Extract the [X, Y] coordinate from the center of the cell holding the provided text.  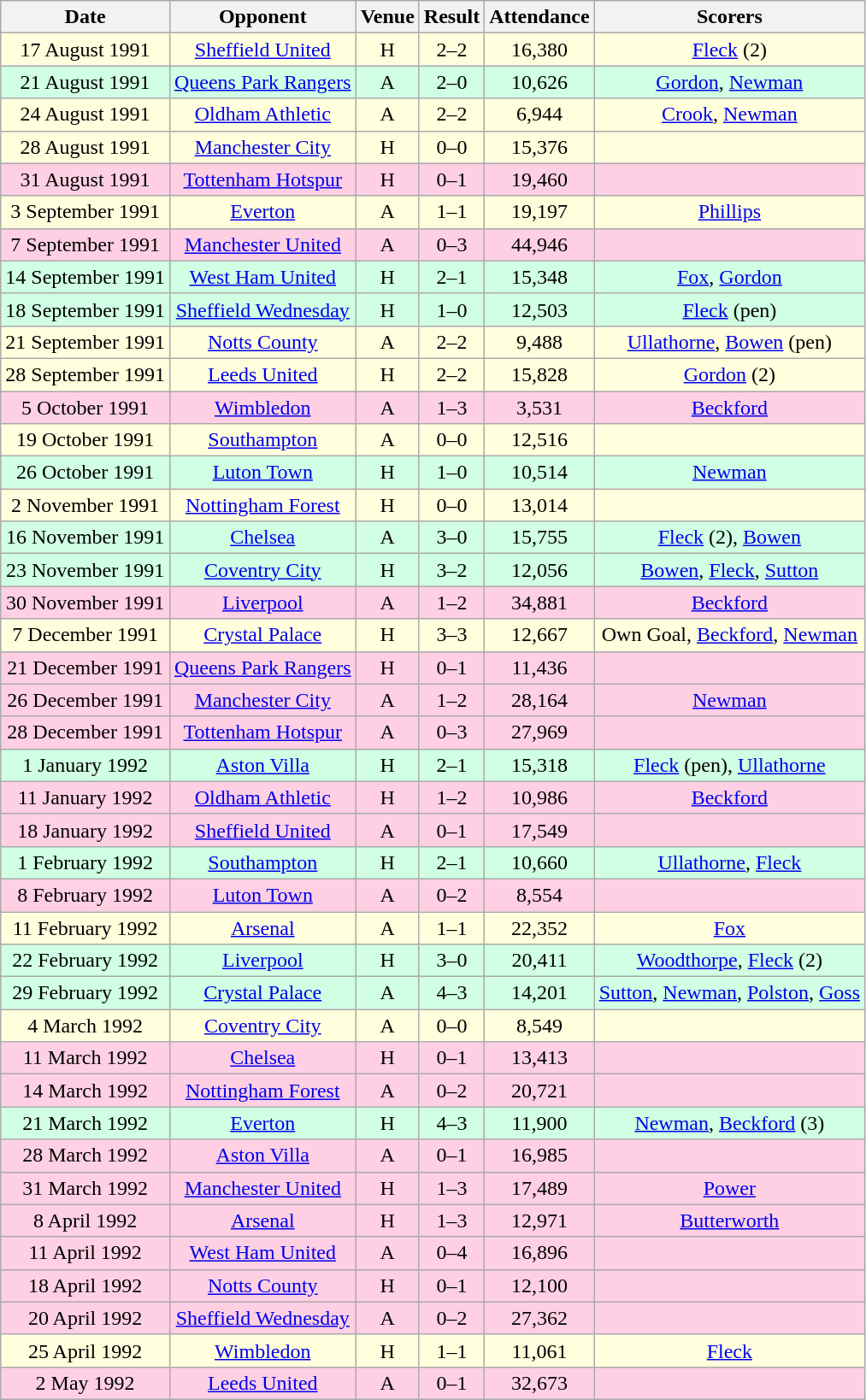
20,721 [539, 1091]
22 February 1992 [85, 961]
20,411 [539, 961]
Bowen, Fleck, Sutton [729, 570]
18 January 1992 [85, 830]
8,549 [539, 1026]
21 August 1991 [85, 82]
12,056 [539, 570]
2 November 1991 [85, 505]
17,549 [539, 830]
Fox, Gordon [729, 277]
8,554 [539, 895]
15,755 [539, 538]
20 April 1992 [85, 1318]
26 December 1991 [85, 700]
Fleck (pen) [729, 309]
26 October 1991 [85, 473]
15,828 [539, 374]
12,667 [539, 635]
Fox [729, 927]
1 February 1992 [85, 862]
16 November 1991 [85, 538]
13,014 [539, 505]
Fleck (pen), Ullathorne [729, 765]
10,660 [539, 862]
28 March 1992 [85, 1156]
12,100 [539, 1285]
18 September 1991 [85, 309]
18 April 1992 [85, 1285]
Gordon, Newman [729, 82]
5 October 1991 [85, 408]
29 February 1992 [85, 993]
9,488 [539, 342]
Ullathorne, Bowen (pen) [729, 342]
19,460 [539, 179]
1 January 1992 [85, 765]
12,971 [539, 1221]
Fleck [729, 1350]
3,531 [539, 408]
3–2 [451, 570]
11 March 1992 [85, 1058]
15,348 [539, 277]
Crook, Newman [729, 115]
Fleck (2) [729, 50]
2–0 [451, 82]
25 April 1992 [85, 1350]
Result [451, 17]
34,881 [539, 603]
16,896 [539, 1253]
11 February 1992 [85, 927]
14 March 1992 [85, 1091]
6,944 [539, 115]
Fleck (2), Bowen [729, 538]
30 November 1991 [85, 603]
31 March 1992 [85, 1188]
Power [729, 1188]
27,362 [539, 1318]
28 August 1991 [85, 147]
11,061 [539, 1350]
23 November 1991 [85, 570]
14 September 1991 [85, 277]
Opponent [262, 17]
17,489 [539, 1188]
28,164 [539, 700]
2 May 1992 [85, 1383]
Newman, Beckford (3) [729, 1123]
0–4 [451, 1253]
11 January 1992 [85, 797]
Butterworth [729, 1221]
12,503 [539, 309]
21 September 1991 [85, 342]
22,352 [539, 927]
7 September 1991 [85, 244]
Own Goal, Beckford, Newman [729, 635]
17 August 1991 [85, 50]
15,376 [539, 147]
15,318 [539, 765]
14,201 [539, 993]
28 December 1991 [85, 732]
19 October 1991 [85, 440]
27,969 [539, 732]
19,197 [539, 212]
28 September 1991 [85, 374]
31 August 1991 [85, 179]
10,626 [539, 82]
16,985 [539, 1156]
8 February 1992 [85, 895]
10,514 [539, 473]
4 March 1992 [85, 1026]
Date [85, 17]
3–3 [451, 635]
7 December 1991 [85, 635]
16,380 [539, 50]
Venue [387, 17]
Attendance [539, 17]
10,986 [539, 797]
Phillips [729, 212]
11,436 [539, 668]
32,673 [539, 1383]
21 December 1991 [85, 668]
Woodthorpe, Fleck (2) [729, 961]
21 March 1992 [85, 1123]
Sutton, Newman, Polston, Goss [729, 993]
11 April 1992 [85, 1253]
24 August 1991 [85, 115]
13,413 [539, 1058]
8 April 1992 [85, 1221]
Ullathorne, Fleck [729, 862]
Gordon (2) [729, 374]
Scorers [729, 17]
11,900 [539, 1123]
12,516 [539, 440]
44,946 [539, 244]
3 September 1991 [85, 212]
